Provide the (X, Y) coordinate of the cell's center where the given text is located.  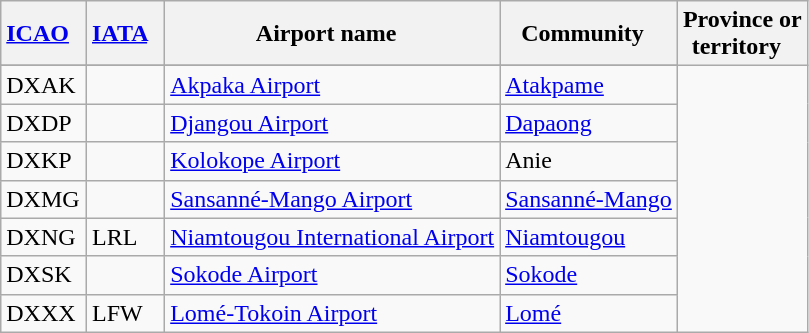
Sokode (589, 275)
LFW (125, 313)
ICAO (44, 34)
LRL (125, 237)
DXXX (44, 313)
DXNG (44, 237)
DXAK (44, 85)
IATA (125, 34)
Atakpame (589, 85)
Akpaka Airport (332, 85)
DXMG (44, 199)
Sokode Airport (332, 275)
Lomé-Tokoin Airport (332, 313)
Niamtougou International Airport (332, 237)
DXSK (44, 275)
Sansanné-Mango Airport (332, 199)
Sansanné-Mango (589, 199)
DXKP (44, 161)
Province orterritory (742, 34)
Djangou Airport (332, 123)
Lomé (589, 313)
Niamtougou (589, 237)
Community (589, 34)
DXDP (44, 123)
Dapaong (589, 123)
Kolokope Airport (332, 161)
Airport name (332, 34)
Anie (589, 161)
